Identify which cell holds the provided text, then report its (x, y) central coordinate. 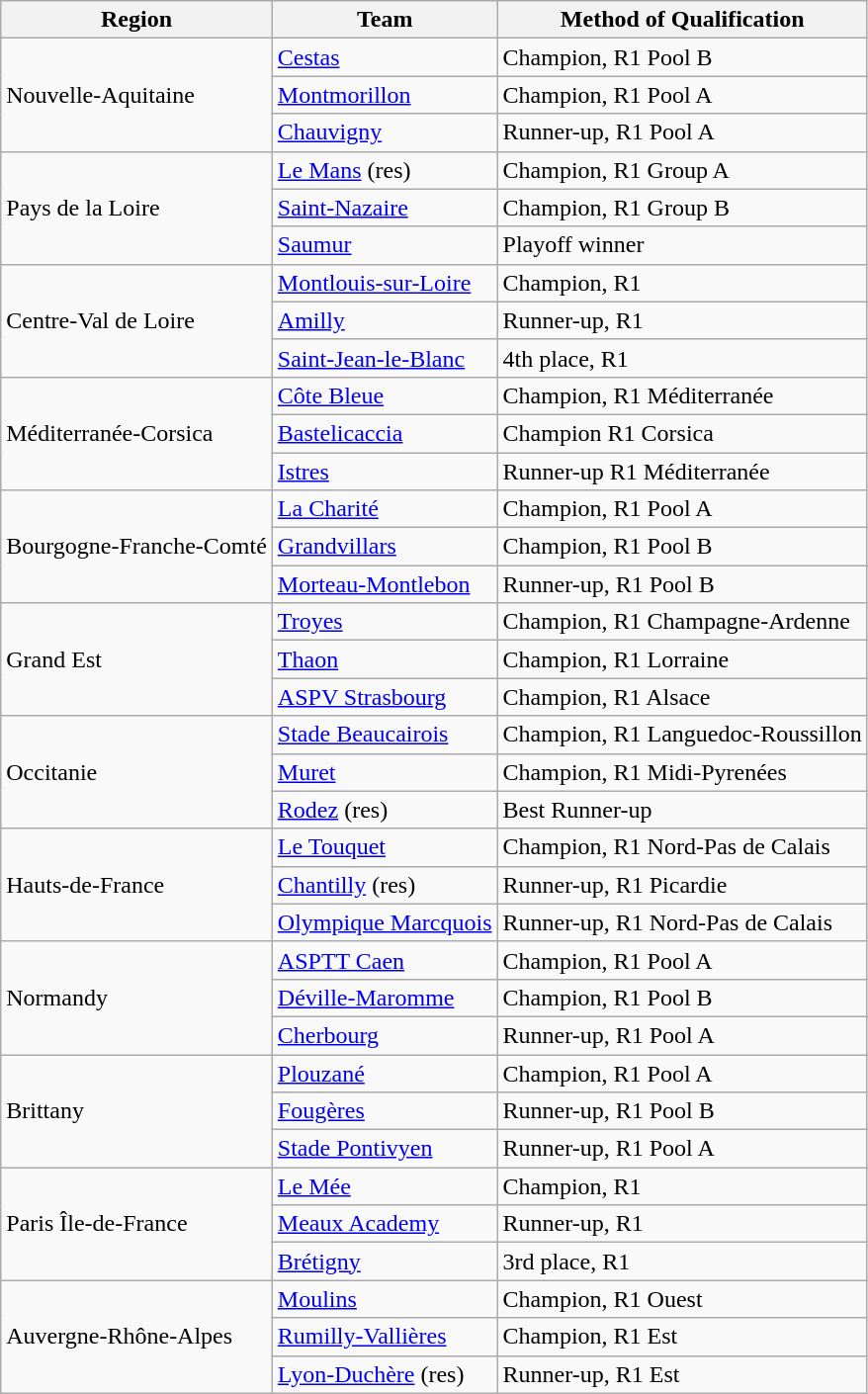
Amilly (385, 320)
Champion, R1 Lorraine (682, 659)
Saumur (385, 245)
Bourgogne-Franche-Comté (136, 547)
Saint-Jean-le-Blanc (385, 358)
Fougères (385, 1111)
Chauvigny (385, 132)
Champion, R1 Ouest (682, 1299)
Méditerranée-Corsica (136, 433)
Runner-up, R1 Picardie (682, 885)
Stade Pontivyen (385, 1149)
Cherbourg (385, 1035)
Déville-Maromme (385, 998)
Auvergne-Rhône-Alpes (136, 1337)
4th place, R1 (682, 358)
Rodez (res) (385, 810)
Centre-Val de Loire (136, 320)
Thaon (385, 659)
Cestas (385, 57)
3rd place, R1 (682, 1262)
La Charité (385, 509)
Troyes (385, 622)
Montlouis-sur-Loire (385, 283)
Hauts-de-France (136, 885)
Paris Île-de-France (136, 1224)
Champion, R1 Group B (682, 208)
Le Mée (385, 1186)
Brétigny (385, 1262)
Runner-up R1 Méditerranée (682, 472)
Plouzané (385, 1073)
Montmorillon (385, 95)
ASPTT Caen (385, 960)
Pays de la Loire (136, 208)
Brittany (136, 1110)
Champion, R1 Nord-Pas de Calais (682, 847)
Istres (385, 472)
Morteau-Montlebon (385, 584)
Moulins (385, 1299)
Bastelicaccia (385, 433)
Champion R1 Corsica (682, 433)
Grandvillars (385, 547)
Champion, R1 Languedoc-Roussillon (682, 735)
Rumilly-Vallières (385, 1337)
Chantilly (res) (385, 885)
Grand Est (136, 659)
Champion, R1 Méditerranée (682, 395)
Champion, R1 Alsace (682, 697)
Runner-up, R1 Nord-Pas de Calais (682, 922)
Lyon-Duchère (res) (385, 1374)
Best Runner-up (682, 810)
Normandy (136, 998)
Nouvelle-Aquitaine (136, 95)
ASPV Strasbourg (385, 697)
Champion, R1 Champagne-Ardenne (682, 622)
Team (385, 20)
Champion, R1 Group A (682, 170)
Champion, R1 Est (682, 1337)
Côte Bleue (385, 395)
Playoff winner (682, 245)
Champion, R1 Midi-Pyrenées (682, 772)
Method of Qualification (682, 20)
Olympique Marcquois (385, 922)
Meaux Academy (385, 1224)
Stade Beaucairois (385, 735)
Le Mans (res) (385, 170)
Region (136, 20)
Occitanie (136, 772)
Runner-up, R1 Est (682, 1374)
Saint-Nazaire (385, 208)
Le Touquet (385, 847)
Muret (385, 772)
